From the cell containing the given text, extract its center point as (x, y) coordinate. 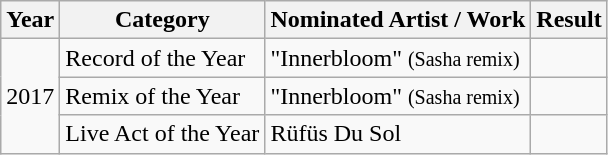
Remix of the Year (162, 96)
Record of the Year (162, 58)
Live Act of the Year (162, 134)
Result (569, 20)
Year (30, 20)
Rüfüs Du Sol (398, 134)
2017 (30, 96)
Nominated Artist / Work (398, 20)
Category (162, 20)
